Scan for the cell matching the given text and deliver its (X, Y) coordinate at center. 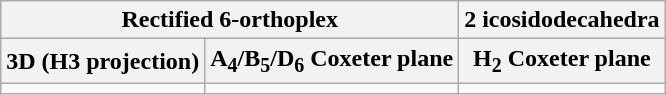
2 icosidodecahedra (562, 20)
A4/B5/D6 Coxeter plane (332, 61)
3D (H3 projection) (103, 61)
Rectified 6-orthoplex (230, 20)
H2 Coxeter plane (562, 61)
